Identify which cell holds the provided text, then report its [x, y] central coordinate. 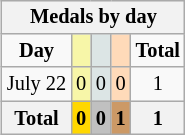
July 22 [36, 84]
Day [36, 51]
Medals by day [94, 17]
